Capture the cell that displays the provided text and extract its (X, Y) central coordinate. 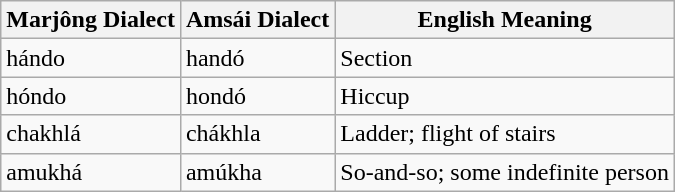
hondó (257, 96)
English Meaning (505, 20)
Amsái Dialect (257, 20)
handó (257, 58)
So-and-so; some indefinite person (505, 172)
Marjông Dialect (91, 20)
Hiccup (505, 96)
chákhla (257, 134)
chakhlá (91, 134)
hóndo (91, 96)
hándo (91, 58)
Ladder; flight of stairs (505, 134)
amúkha (257, 172)
Section (505, 58)
amukhá (91, 172)
